Return (X, Y) of the center of cell containing provided text 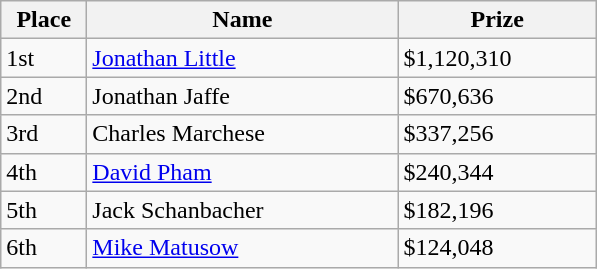
Place (44, 20)
Name (242, 20)
$670,636 (498, 96)
$1,120,310 (498, 58)
Jack Schanbacher (242, 210)
Charles Marchese (242, 134)
$182,196 (498, 210)
David Pham (242, 172)
$124,048 (498, 248)
4th (44, 172)
Jonathan Little (242, 58)
Prize (498, 20)
$240,344 (498, 172)
Jonathan Jaffe (242, 96)
Mike Matusow (242, 248)
2nd (44, 96)
1st (44, 58)
3rd (44, 134)
$337,256 (498, 134)
5th (44, 210)
6th (44, 248)
